Determine the (x, y) coordinate at the center of the cell enclosing the given text.  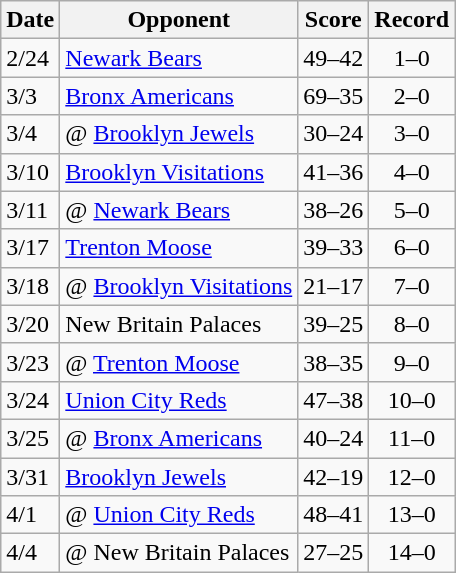
@ Newark Bears (179, 210)
@ Bronx Americans (179, 438)
3–0 (412, 134)
9–0 (412, 362)
69–35 (334, 96)
Union City Reds (179, 400)
3/31 (30, 477)
Opponent (179, 20)
2–0 (412, 96)
10–0 (412, 400)
Brooklyn Visitations (179, 172)
2/24 (30, 58)
@ Trenton Moose (179, 362)
3/23 (30, 362)
49–42 (334, 58)
4–0 (412, 172)
40–24 (334, 438)
Score (334, 20)
6–0 (412, 248)
21–17 (334, 286)
3/11 (30, 210)
3/3 (30, 96)
47–38 (334, 400)
48–41 (334, 515)
3/24 (30, 400)
30–24 (334, 134)
38–26 (334, 210)
5–0 (412, 210)
1–0 (412, 58)
7–0 (412, 286)
39–33 (334, 248)
@ New Britain Palaces (179, 553)
@ Brooklyn Visitations (179, 286)
Date (30, 20)
39–25 (334, 324)
Record (412, 20)
3/20 (30, 324)
14–0 (412, 553)
3/4 (30, 134)
42–19 (334, 477)
New Britain Palaces (179, 324)
3/25 (30, 438)
Brooklyn Jewels (179, 477)
3/10 (30, 172)
3/18 (30, 286)
8–0 (412, 324)
Newark Bears (179, 58)
@ Union City Reds (179, 515)
@ Brooklyn Jewels (179, 134)
Trenton Moose (179, 248)
13–0 (412, 515)
27–25 (334, 553)
4/4 (30, 553)
Bronx Americans (179, 96)
38–35 (334, 362)
4/1 (30, 515)
3/17 (30, 248)
41–36 (334, 172)
12–0 (412, 477)
11–0 (412, 438)
